Find where the given text appears and provide that cell's center as [x, y] coordinate. 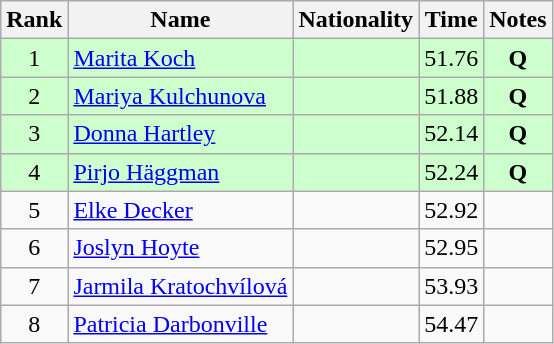
Donna Hartley [180, 134]
54.47 [452, 324]
3 [34, 134]
Joslyn Hoyte [180, 248]
Notes [518, 20]
Time [452, 20]
Jarmila Kratochvílová [180, 286]
Elke Decker [180, 210]
6 [34, 248]
51.76 [452, 58]
Rank [34, 20]
51.88 [452, 96]
Mariya Kulchunova [180, 96]
8 [34, 324]
Patricia Darbonville [180, 324]
Name [180, 20]
53.93 [452, 286]
Marita Koch [180, 58]
52.24 [452, 172]
Nationality [356, 20]
52.14 [452, 134]
4 [34, 172]
5 [34, 210]
52.92 [452, 210]
1 [34, 58]
52.95 [452, 248]
2 [34, 96]
Pirjo Häggman [180, 172]
7 [34, 286]
